Find where the given text appears and provide that cell's center as [x, y] coordinate. 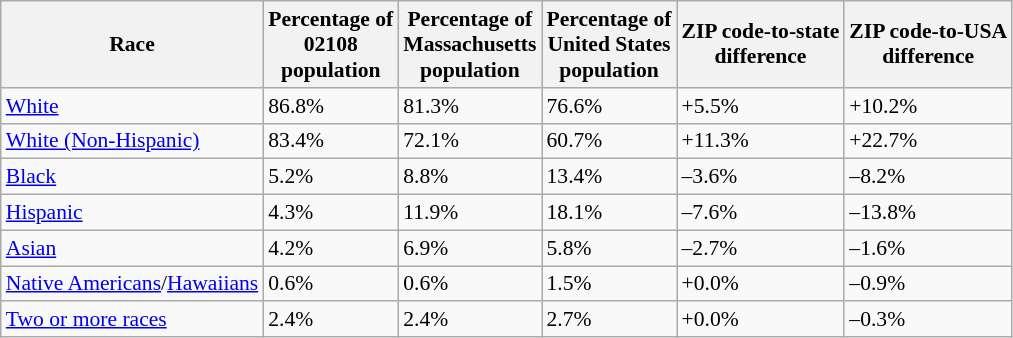
83.4% [330, 141]
+5.5% [760, 106]
8.8% [470, 177]
–7.6% [760, 213]
Percentage ofMassachusettspopulation [470, 44]
81.3% [470, 106]
White [132, 106]
76.6% [610, 106]
–13.8% [928, 213]
Percentage ofUnited Statespopulation [610, 44]
+10.2% [928, 106]
2.7% [610, 320]
Native Americans/Hawaiians [132, 284]
86.8% [330, 106]
18.1% [610, 213]
Asian [132, 248]
–0.3% [928, 320]
4.2% [330, 248]
4.3% [330, 213]
White (Non-Hispanic) [132, 141]
Black [132, 177]
1.5% [610, 284]
72.1% [470, 141]
6.9% [470, 248]
13.4% [610, 177]
+11.3% [760, 141]
Two or more races [132, 320]
60.7% [610, 141]
–2.7% [760, 248]
ZIP code-to-USAdifference [928, 44]
11.9% [470, 213]
Hispanic [132, 213]
–3.6% [760, 177]
–0.9% [928, 284]
–8.2% [928, 177]
5.8% [610, 248]
Percentage of 02108population [330, 44]
+22.7% [928, 141]
–1.6% [928, 248]
5.2% [330, 177]
ZIP code-to-statedifference [760, 44]
Race [132, 44]
